Determine the [X, Y] coordinate at the center of the cell enclosing the given text.  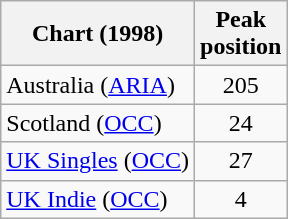
Scotland (OCC) [98, 123]
24 [241, 123]
UK Singles (OCC) [98, 161]
UK Indie (OCC) [98, 199]
4 [241, 199]
Peakposition [241, 34]
Chart (1998) [98, 34]
Australia (ARIA) [98, 85]
27 [241, 161]
205 [241, 85]
